Detect which cell encompasses the target text, then output its [X, Y] center coordinate. 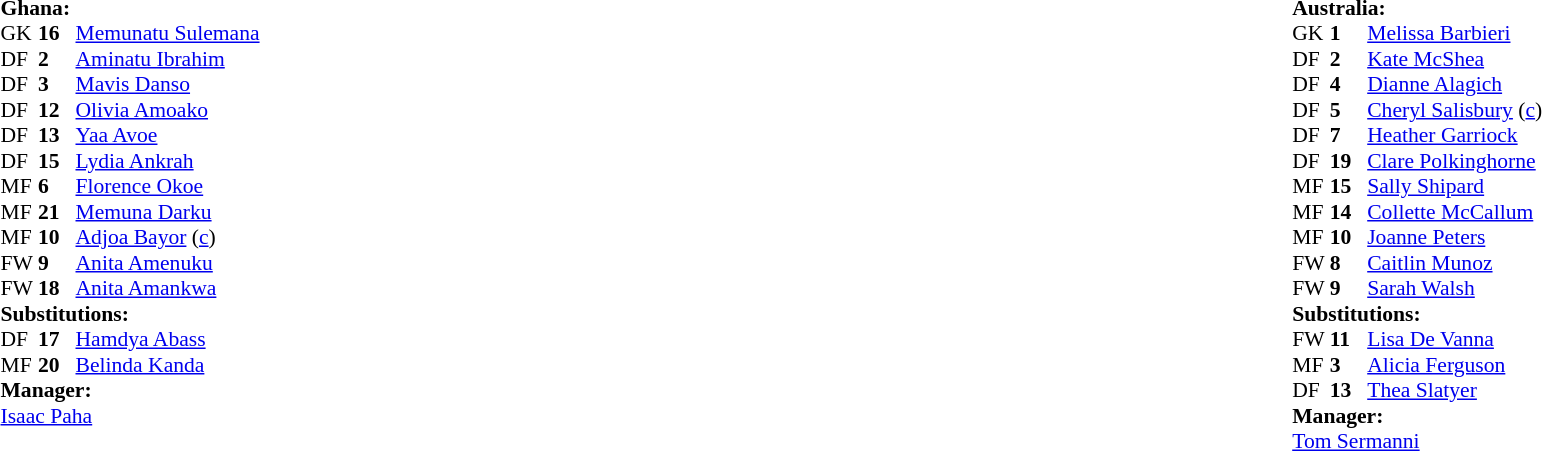
Lydia Ankrah [168, 161]
Collette McCallum [1454, 212]
Alicia Ferguson [1454, 365]
Yaa Avoe [168, 135]
Cheryl Salisbury (c) [1454, 110]
1 [1349, 33]
5 [1349, 110]
Isaac Paha [130, 416]
Hamdya Abass [168, 339]
Melissa Barbieri [1454, 33]
Dianne Alagich [1454, 85]
6 [57, 187]
Caitlin Munoz [1454, 263]
21 [57, 212]
12 [57, 110]
Joanne Peters [1454, 237]
Adjoa Bayor (c) [168, 237]
Heather Garriock [1454, 135]
Memuna Darku [168, 212]
8 [1349, 263]
Mavis Danso [168, 85]
16 [57, 33]
Memunatu Sulemana [168, 33]
7 [1349, 135]
Anita Amenuku [168, 263]
4 [1349, 85]
Kate McShea [1454, 59]
20 [57, 365]
Olivia Amoako [168, 110]
Belinda Kanda [168, 365]
14 [1349, 212]
18 [57, 289]
Anita Amankwa [168, 289]
11 [1349, 339]
Thea Slatyer [1454, 391]
Clare Polkinghorne [1454, 161]
Lisa De Vanna [1454, 339]
17 [57, 339]
Sarah Walsh [1454, 289]
19 [1349, 161]
Aminatu Ibrahim [168, 59]
Florence Okoe [168, 187]
Sally Shipard [1454, 187]
